Return (X, Y) of the center of cell containing provided text 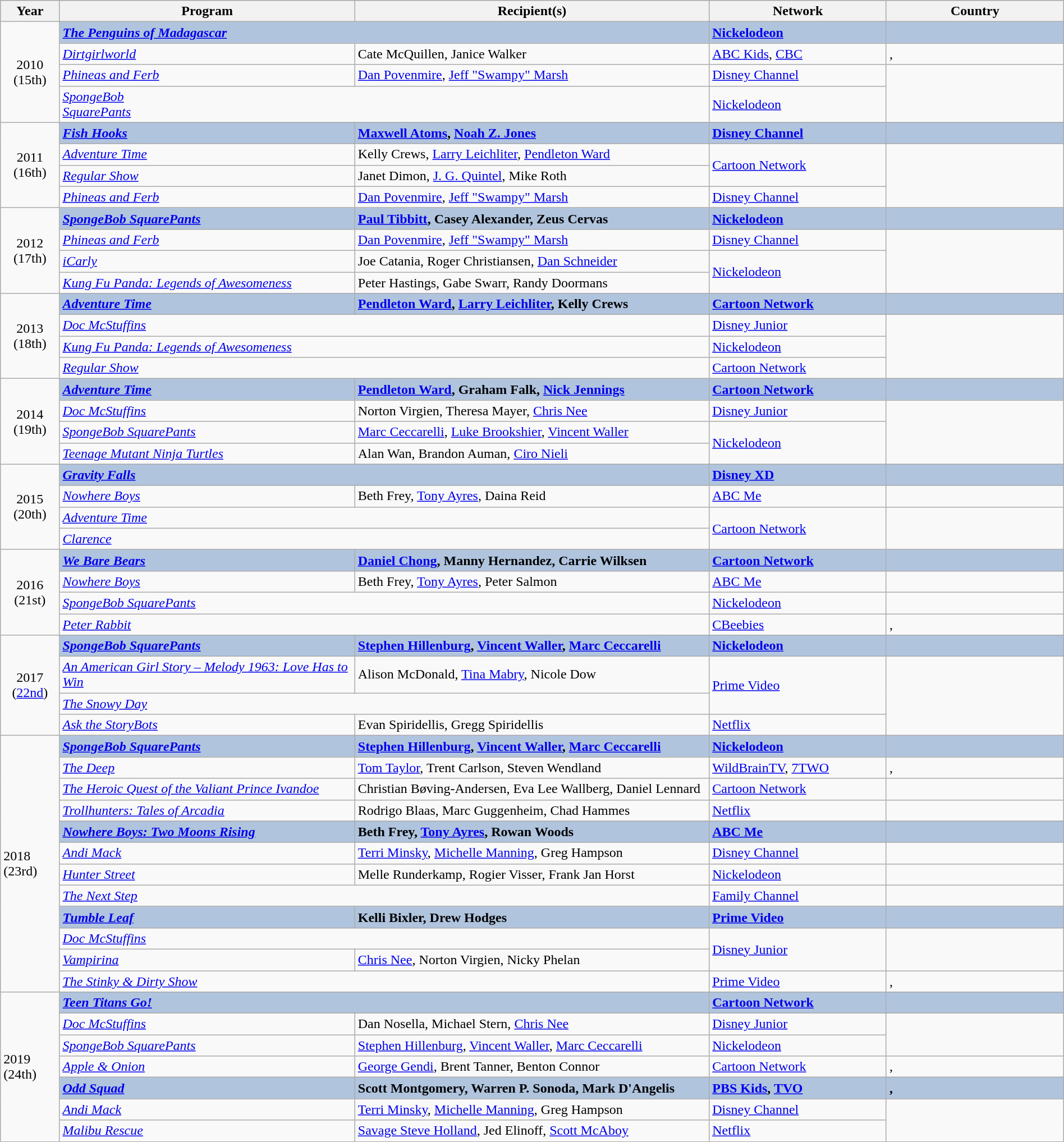
We Bare Bears (207, 560)
iCarly (207, 261)
Evan Spiridellis, Gregg Spiridellis (532, 725)
Cate McQuillen, Janice Walker (532, 54)
2011(16th) (30, 165)
Tumble Leaf (207, 917)
Fish Hooks (207, 133)
Janet Dimon, J. G. Quintel, Mike Roth (532, 176)
Kelly Crews, Larry Leichliter, Pendleton Ward (532, 154)
Nowhere Boys: Two Moons Rising (207, 832)
Program (207, 11)
2015(20th) (30, 507)
The Stinky & Dirty Show (384, 982)
Country (975, 11)
Pendleton Ward, Larry Leichliter, Kelly Crews (532, 304)
2016(21st) (30, 592)
Savage Steve Holland, Jed Elinoff, Scott McAboy (532, 1131)
2014(19th) (30, 421)
The Penguins of Madagascar (384, 33)
Scott Montgomery, Warren P. Sonoda, Mark D'Angelis (532, 1088)
Vampirina (207, 960)
Disney XD (798, 475)
2013(18th) (30, 336)
Teen Titans Go! (384, 1003)
Dan Nosella, Michael Stern, Chris Nee (532, 1024)
Odd Squad (207, 1088)
Beth Frey, Tony Ayres, Rowan Woods (532, 832)
George Gendi, Brent Tanner, Benton Connor (532, 1067)
Daniel Chong, Manny Hernandez, Carrie Wilksen (532, 560)
Year (30, 11)
Christian Bøving-Andersen, Eva Lee Wallberg, Daniel Lennard (532, 789)
Paul Tibbitt, Casey Alexander, Zeus Cervas (532, 218)
Network (798, 11)
Apple & Onion (207, 1067)
Alison McDonald, Tina Mabry, Nicole Dow (532, 675)
Joe Catania, Roger Christiansen, Dan Schneider (532, 261)
CBeebies (798, 625)
WildBrainTV, 7TWO (798, 768)
Tom Taylor, Trent Carlson, Steven Wendland (532, 768)
2018(23rd) (30, 864)
Norton Virgien, Theresa Mayer, Chris Nee (532, 411)
The Snowy Day (384, 704)
2019(24th) (30, 1067)
Trollhunters: Tales of Arcadia (207, 810)
Teenage Mutant Ninja Turtles (207, 453)
Dirtgirlworld (207, 54)
Gravity Falls (384, 475)
The Heroic Quest of the Valiant Prince Ivandoe (207, 789)
An American Girl Story – Melody 1963: Love Has to Win (207, 675)
Beth Frey, Tony Ayres, Daina Reid (532, 496)
Peter Rabbit (384, 625)
Marc Ceccarelli, Luke Brookshier, Vincent Waller (532, 432)
ABC Kids, CBC (798, 54)
The Deep (207, 768)
Family Channel (798, 896)
Peter Hastings, Gabe Swarr, Randy Doormans (532, 282)
Maxwell Atoms, Noah Z. Jones (532, 133)
2012(17th) (30, 250)
Melle Runderkamp, Rogier Visser, Frank Jan Horst (532, 874)
Beth Frey, Tony Ayres, Peter Salmon (532, 581)
SpongeBobSquarePants (384, 104)
Malibu Rescue (207, 1131)
Pendleton Ward, Graham Falk, Nick Jennings (532, 389)
PBS Kids, TVO (798, 1088)
Rodrigo Blaas, Marc Guggenheim, Chad Hammes (532, 810)
2010(15th) (30, 72)
2017(22nd) (30, 686)
Kelli Bixler, Drew Hodges (532, 917)
The Next Step (384, 896)
Alan Wan, Brandon Auman, Ciro Nieli (532, 453)
Clarence (384, 539)
Hunter Street (207, 874)
Ask the StoryBots (207, 725)
Chris Nee, Norton Virgien, Nicky Phelan (532, 960)
Recipient(s) (532, 11)
